Detect which cell encompasses the target text, then output its [X, Y] center coordinate. 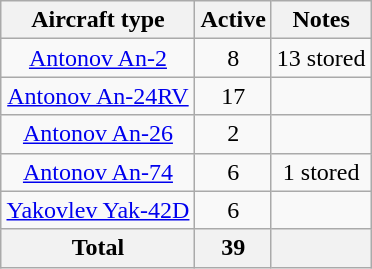
8 [233, 58]
Antonov An-24RV [98, 96]
Antonov An-74 [98, 172]
17 [233, 96]
Total [98, 248]
Yakovlev Yak-42D [98, 210]
Antonov An-2 [98, 58]
13 stored [321, 58]
39 [233, 248]
2 [233, 134]
Antonov An-26 [98, 134]
Active [233, 20]
Aircraft type [98, 20]
1 stored [321, 172]
Notes [321, 20]
